Detect which cell encompasses the target text, then output its (x, y) center coordinate. 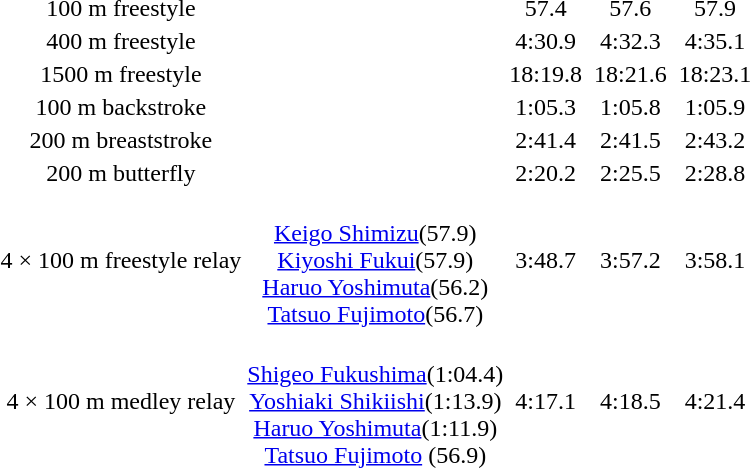
3:48.7 (546, 260)
2:41.4 (546, 140)
2:20.2 (546, 173)
18:21.6 (630, 74)
4:30.9 (546, 41)
4:32.3 (630, 41)
1:05.8 (630, 107)
Keigo Shimizu(57.9)Kiyoshi Fukui(57.9)Haruo Yoshimuta(56.2)Tatsuo Fujimoto(56.7) (376, 260)
1:05.3 (546, 107)
3:57.2 (630, 260)
18:19.8 (546, 74)
2:25.5 (630, 173)
2:41.5 (630, 140)
